Return the [X, Y] coordinate for the center point of the cell that contains the specified text.  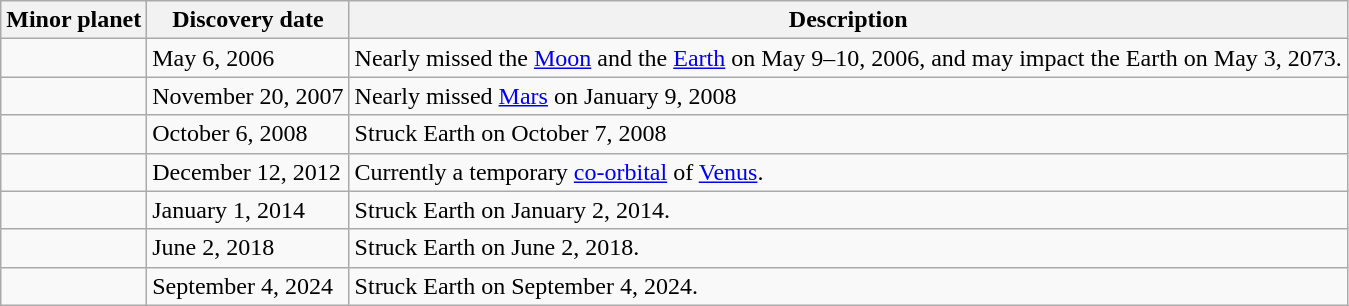
Struck Earth on October 7, 2008 [848, 134]
Nearly missed Mars on January 9, 2008 [848, 96]
Description [848, 20]
Minor planet [74, 20]
December 12, 2012 [248, 172]
Struck Earth on June 2, 2018. [848, 248]
Currently a temporary co-orbital of Venus. [848, 172]
January 1, 2014 [248, 210]
Struck Earth on January 2, 2014. [848, 210]
Discovery date [248, 20]
September 4, 2024 [248, 286]
November 20, 2007 [248, 96]
October 6, 2008 [248, 134]
June 2, 2018 [248, 248]
Nearly missed the Moon and the Earth on May 9–10, 2006, and may impact the Earth on May 3, 2073. [848, 58]
Struck Earth on September 4, 2024. [848, 286]
May 6, 2006 [248, 58]
